Scan for the cell matching the given text and deliver its (X, Y) coordinate at center. 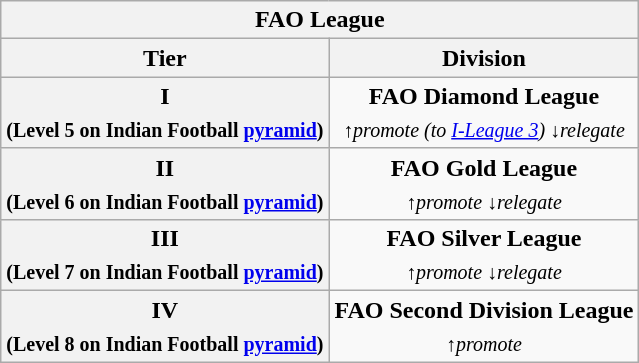
IV(Level 8 on Indian Football pyramid) (165, 326)
II(Level 6 on Indian Football pyramid) (165, 184)
Tier (165, 58)
III(Level 7 on Indian Football pyramid) (165, 256)
FAO Gold League↑promote ↓relegate (484, 184)
FAO League (320, 20)
FAO Diamond League↑promote (to I-League 3) ↓relegate (484, 112)
FAO Second Division League↑promote (484, 326)
Division (484, 58)
I(Level 5 on Indian Football pyramid) (165, 112)
FAO Silver League↑promote ↓relegate (484, 256)
